Search for the cell housing the specified text and yield its [X, Y] center coordinate. 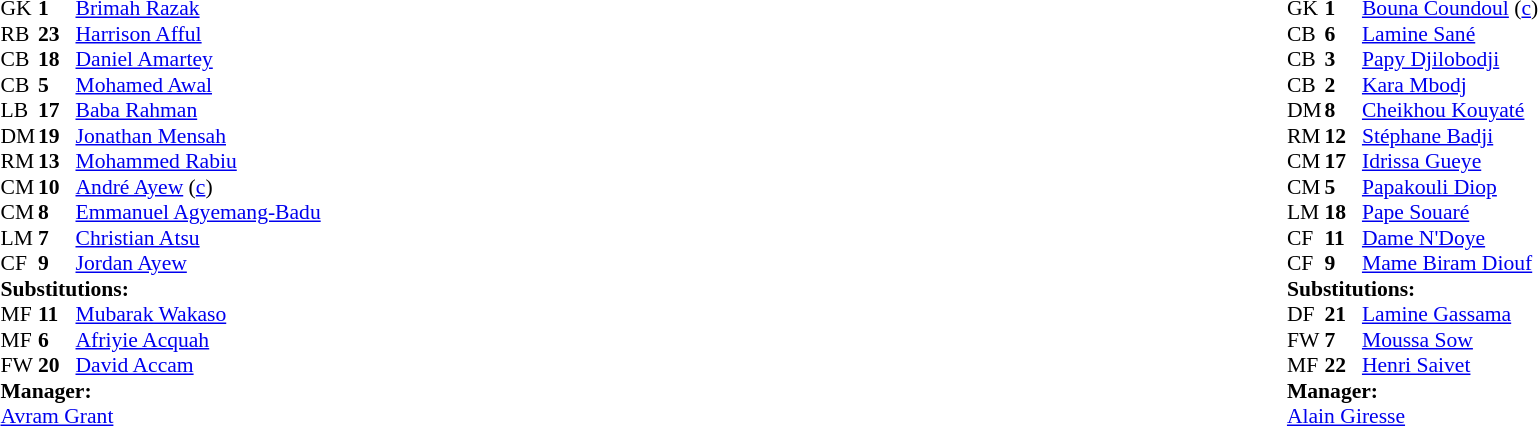
13 [57, 161]
Mubarak Wakaso [198, 315]
22 [1343, 365]
23 [57, 34]
19 [57, 136]
Substitutions: [160, 289]
Mohammed Rabiu [198, 161]
Manager: [160, 391]
3 [1343, 59]
Daniel Amartey [198, 59]
20 [57, 365]
Jonathan Mensah [198, 136]
Christian Atsu [198, 238]
2 [1343, 85]
21 [1343, 315]
Emmanuel Agyemang-Badu [198, 213]
Jordan Ayew [198, 263]
Baba Rahman [198, 111]
RB [19, 34]
Afriyie Acquah [198, 340]
Mohamed Awal [198, 85]
DF [1306, 315]
Harrison Afful [198, 34]
David Accam [198, 365]
LB [19, 111]
10 [57, 187]
12 [1343, 136]
André Ayew (c) [198, 187]
